Locate the cell with the specified text and output its (x, y) center coordinate. 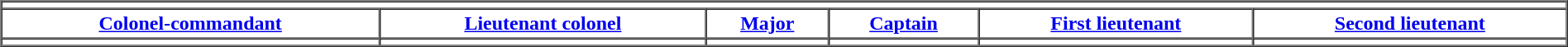
Colonel-commandant (190, 23)
Major (767, 23)
Captain (904, 23)
Lieutenant colonel (543, 23)
Second lieutenant (1409, 23)
First lieutenant (1116, 23)
